Provide the [X, Y] coordinate of the cell's center where the given text is located.  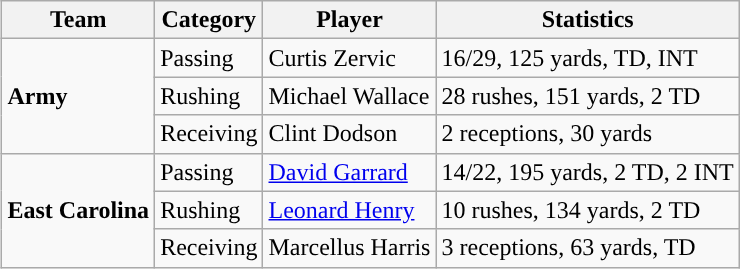
Marcellus Harris [350, 248]
14/22, 195 yards, 2 TD, 2 INT [588, 172]
Team [78, 20]
Category [209, 20]
Leonard Henry [350, 210]
Clint Dodson [350, 134]
David Garrard [350, 172]
28 rushes, 151 yards, 2 TD [588, 96]
2 receptions, 30 yards [588, 134]
Curtis Zervic [350, 58]
10 rushes, 134 yards, 2 TD [588, 210]
Statistics [588, 20]
Army [78, 96]
Michael Wallace [350, 96]
Player [350, 20]
3 receptions, 63 yards, TD [588, 248]
East Carolina [78, 210]
16/29, 125 yards, TD, INT [588, 58]
